Provide the [X, Y] coordinate of the cell's center where the given text is located.  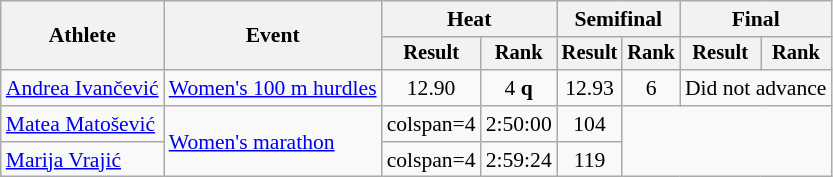
104 [590, 124]
Women's marathon [273, 142]
Did not advance [756, 88]
colspan=4 [432, 124]
Athlete [82, 36]
Matea Matošević [82, 124]
Andrea Ivančević [82, 88]
Semifinal [618, 19]
Final [756, 19]
6 [651, 88]
4 q [519, 88]
2:50:00 [519, 124]
Event [273, 36]
Women's 100 m hurdles [273, 88]
Heat [470, 19]
12.90 [432, 88]
12.93 [590, 88]
